Search for the cell housing the specified text and yield its [X, Y] center coordinate. 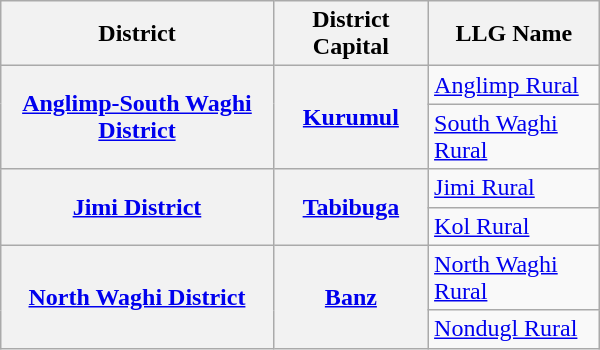
Anglimp-South Waghi District [137, 118]
Kol Rural [514, 226]
North Waghi District [137, 296]
Jimi District [137, 207]
Jimi Rural [514, 188]
Tabibuga [350, 207]
Banz [350, 296]
LLG Name [514, 34]
Nondugl Rural [514, 329]
South Waghi Rural [514, 136]
Anglimp Rural [514, 85]
District Capital [350, 34]
North Waghi Rural [514, 278]
Kurumul [350, 118]
District [137, 34]
